Pinpoint the cell where the given text exists, returning its (x, y) midpoint coordinate. 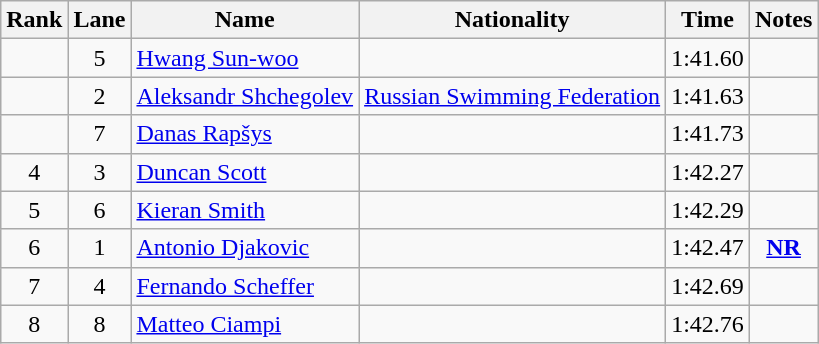
Danas Rapšys (245, 134)
1:41.73 (708, 134)
1:42.27 (708, 172)
1 (100, 248)
1:42.76 (708, 324)
Russian Swimming Federation (512, 96)
Antonio Djakovic (245, 248)
Aleksandr Shchegolev (245, 96)
Fernando Scheffer (245, 286)
1:41.63 (708, 96)
Hwang Sun-woo (245, 58)
1:42.47 (708, 248)
1:42.69 (708, 286)
2 (100, 96)
Nationality (512, 20)
Lane (100, 20)
Name (245, 20)
Rank (34, 20)
Duncan Scott (245, 172)
Time (708, 20)
1:41.60 (708, 58)
Matteo Ciampi (245, 324)
1:42.29 (708, 210)
NR (783, 248)
Notes (783, 20)
Kieran Smith (245, 210)
3 (100, 172)
